Scan for the cell matching the given text and deliver its (x, y) coordinate at center. 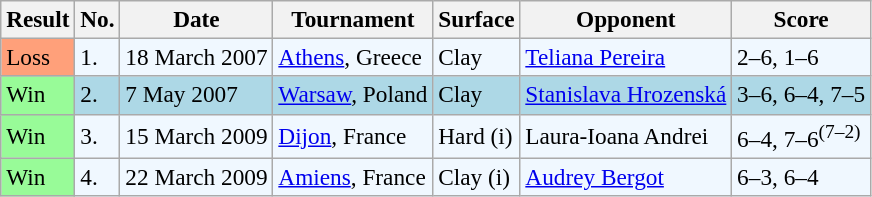
Dijon, France (353, 136)
Amiens, France (353, 177)
18 March 2007 (196, 57)
6–3, 6–4 (802, 177)
1. (98, 57)
2–6, 1–6 (802, 57)
15 March 2009 (196, 136)
Opponent (626, 19)
Surface (476, 19)
2. (98, 95)
Date (196, 19)
Result (38, 19)
Score (802, 19)
22 March 2009 (196, 177)
Hard (i) (476, 136)
Audrey Bergot (626, 177)
Stanislava Hrozenská (626, 95)
Tournament (353, 19)
Athens, Greece (353, 57)
3. (98, 136)
Loss (38, 57)
4. (98, 177)
3–6, 6–4, 7–5 (802, 95)
Teliana Pereira (626, 57)
Clay (i) (476, 177)
Laura-Ioana Andrei (626, 136)
Warsaw, Poland (353, 95)
6–4, 7–6(7–2) (802, 136)
7 May 2007 (196, 95)
No. (98, 19)
